Search for the cell housing the specified text and yield its (X, Y) center coordinate. 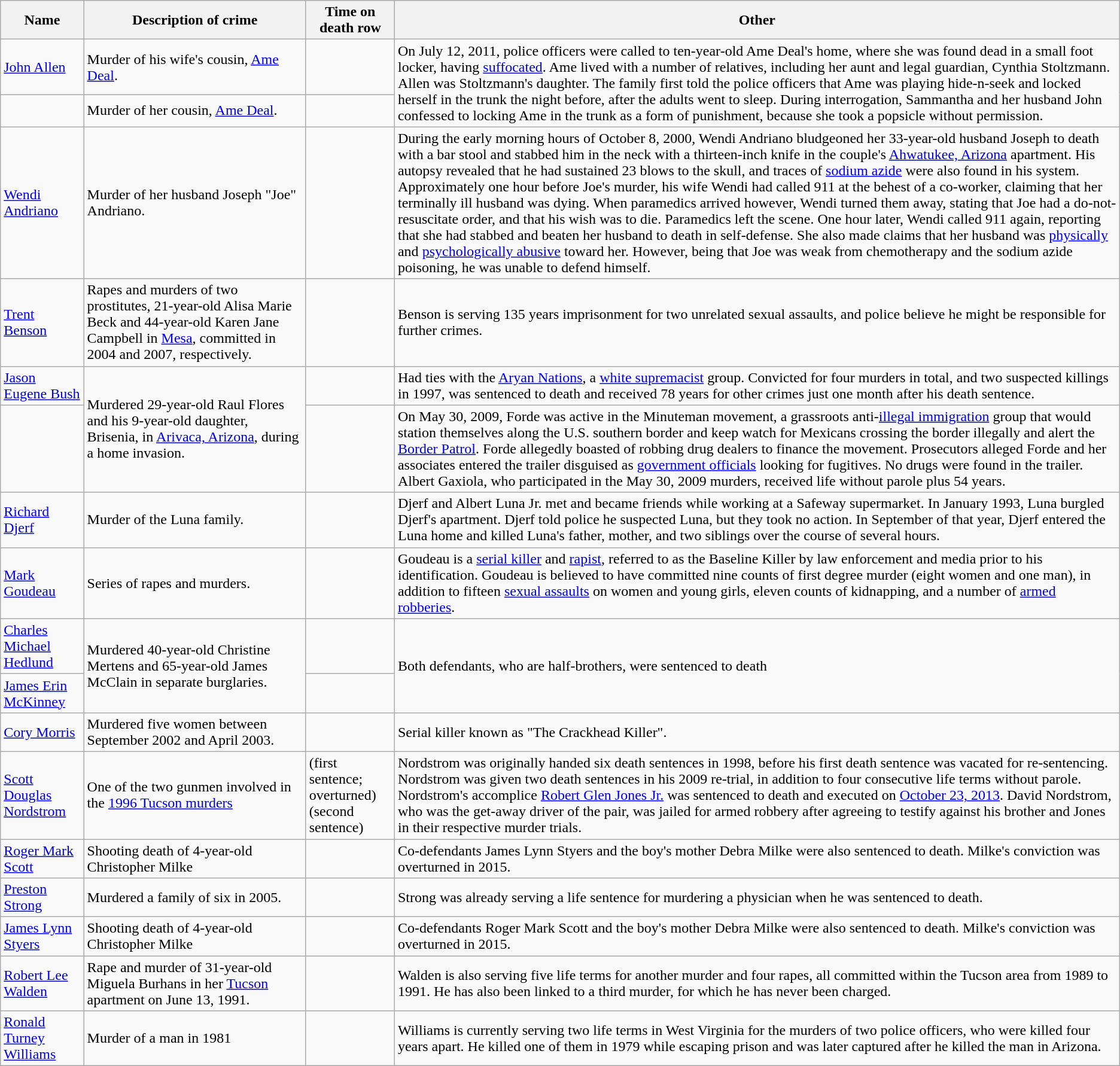
Benson is serving 135 years imprisonment for two unrelated sexual assaults, and police believe he might be responsible for further crimes. (757, 322)
Scott Douglas Nordstrom (42, 795)
Strong was already serving a life sentence for murdering a physician when he was sentenced to death. (757, 897)
Roger Mark Scott (42, 858)
James Erin McKinney (42, 693)
Richard Djerf (42, 520)
Jason Eugene Bush (42, 385)
(first sentence; overturned) (second sentence) (350, 795)
Mark Goudeau (42, 583)
Murdered five women between September 2002 and April 2003. (195, 732)
James Lynn Styers (42, 937)
Murdered 40-year-old Christine Mertens and 65-year-old James McClain in separate burglaries. (195, 665)
Murdered 29-year-old Raul Flores and his 9-year-old daughter, Brisenia, in Arivaca, Arizona, during a home invasion. (195, 430)
Other (757, 20)
Preston Strong (42, 897)
Murder of his wife's cousin, Ame Deal. (195, 67)
John Allen (42, 67)
Serial killer known as "The Crackhead Killer". (757, 732)
Murder of a man in 1981 (195, 1038)
Name (42, 20)
Rape and murder of 31-year-old Miguela Burhans in her Tucson apartment on June 13, 1991. (195, 983)
Wendi Andriano (42, 203)
Time on death row (350, 20)
Murdered a family of six in 2005. (195, 897)
Murder of her cousin, Ame Deal. (195, 111)
Both defendants, who are half-brothers, were sentenced to death (757, 665)
One of the two gunmen involved in the 1996 Tucson murders (195, 795)
Cory Morris (42, 732)
Co-defendants Roger Mark Scott and the boy's mother Debra Milke were also sentenced to death. Milke's conviction was overturned in 2015. (757, 937)
Ronald Turney Williams (42, 1038)
Co-defendants James Lynn Styers and the boy's mother Debra Milke were also sentenced to death. Milke's conviction was overturned in 2015. (757, 858)
Robert Lee Walden (42, 983)
Series of rapes and murders. (195, 583)
Trent Benson (42, 322)
Murder of her husband Joseph "Joe" Andriano. (195, 203)
Murder of the Luna family. (195, 520)
Description of crime (195, 20)
Charles Michael Hedlund (42, 646)
